Return the [X, Y] coordinate for the center point of the cell that contains the specified text.  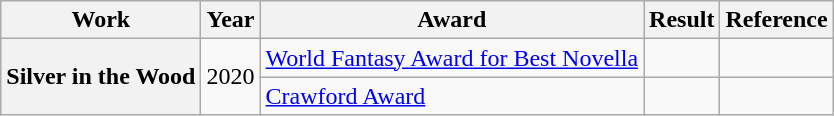
Silver in the Wood [101, 77]
2020 [230, 77]
World Fantasy Award for Best Novella [452, 58]
Crawford Award [452, 96]
Year [230, 20]
Work [101, 20]
Result [682, 20]
Award [452, 20]
Reference [776, 20]
